Detect which cell encompasses the target text, then output its [x, y] center coordinate. 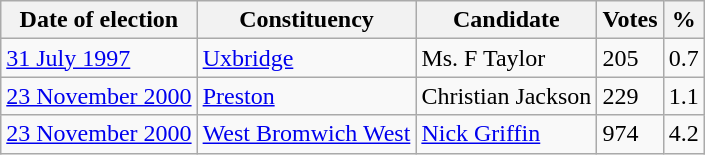
Preston [306, 96]
0.7 [684, 58]
Ms. F Taylor [506, 58]
% [684, 20]
1.1 [684, 96]
205 [630, 58]
Votes [630, 20]
West Bromwich West [306, 134]
Candidate [506, 20]
Date of election [99, 20]
229 [630, 96]
Nick Griffin [506, 134]
Christian Jackson [506, 96]
31 July 1997 [99, 58]
974 [630, 134]
4.2 [684, 134]
Constituency [306, 20]
Uxbridge [306, 58]
